Search for the cell housing the specified text and yield its (x, y) center coordinate. 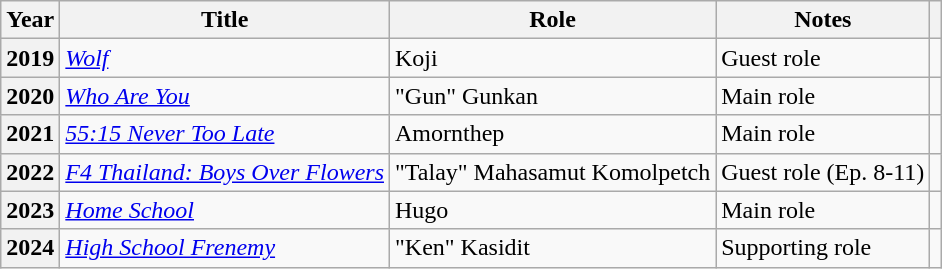
Hugo (553, 210)
Supporting role (823, 248)
Title (225, 20)
2022 (30, 172)
"Talay" Mahasamut Komolpetch (553, 172)
Role (553, 20)
2023 (30, 210)
High School Frenemy (225, 248)
Who Are You (225, 96)
Guest role (Ep. 8-11) (823, 172)
F4 Thailand: Boys Over Flowers (225, 172)
2024 (30, 248)
Home School (225, 210)
Koji (553, 58)
2021 (30, 134)
"Gun" Gunkan (553, 96)
Wolf (225, 58)
Year (30, 20)
"Ken" Kasidit (553, 248)
Amornthep (553, 134)
2020 (30, 96)
Guest role (823, 58)
55:15 Never Too Late (225, 134)
Notes (823, 20)
2019 (30, 58)
